Find where the given text appears and provide that cell's center as (x, y) coordinate. 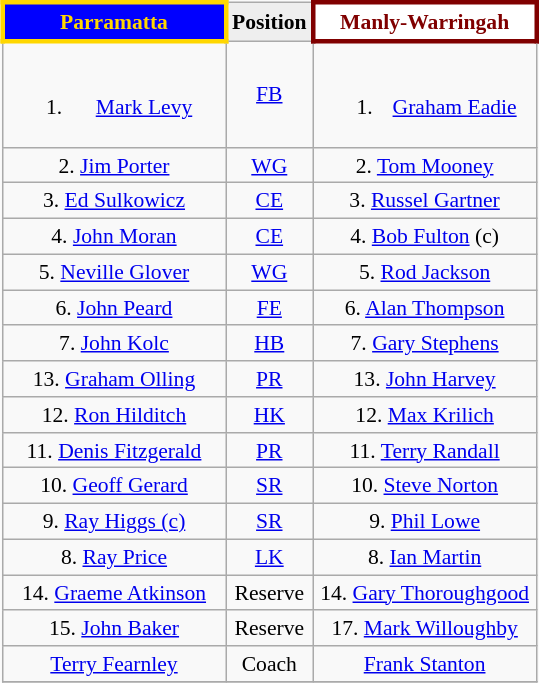
Manly-Warringah (424, 22)
5. Rod Jackson (424, 272)
HB (270, 343)
12. Max Krilich (424, 415)
Coach (270, 664)
13. Graham Olling (114, 379)
14. Gary Thoroughgood (424, 593)
FB (270, 94)
9. Phil Lowe (424, 522)
HK (270, 415)
Parramatta (114, 22)
7. Gary Stephens (424, 343)
Mark Levy (114, 94)
6. Alan Thompson (424, 308)
9. Ray Higgs (c) (114, 522)
8. Ian Martin (424, 557)
13. John Harvey (424, 379)
17. Mark Willoughby (424, 628)
10. Geoff Gerard (114, 486)
2. Tom Mooney (424, 165)
3. Russel Gartner (424, 201)
3. Ed Sulkowicz (114, 201)
4. John Moran (114, 237)
LK (270, 557)
10. Steve Norton (424, 486)
2. Jim Porter (114, 165)
6. John Peard (114, 308)
FE (270, 308)
Terry Fearnley (114, 664)
11. Denis Fitzgerald (114, 450)
Frank Stanton (424, 664)
11. Terry Randall (424, 450)
Position (270, 22)
14. Graeme Atkinson (114, 593)
8. Ray Price (114, 557)
15. John Baker (114, 628)
Graham Eadie (424, 94)
12. Ron Hilditch (114, 415)
7. John Kolc (114, 343)
5. Neville Glover (114, 272)
4. Bob Fulton (c) (424, 237)
